Provide the (X, Y) coordinate of the cell's center where the given text is located.  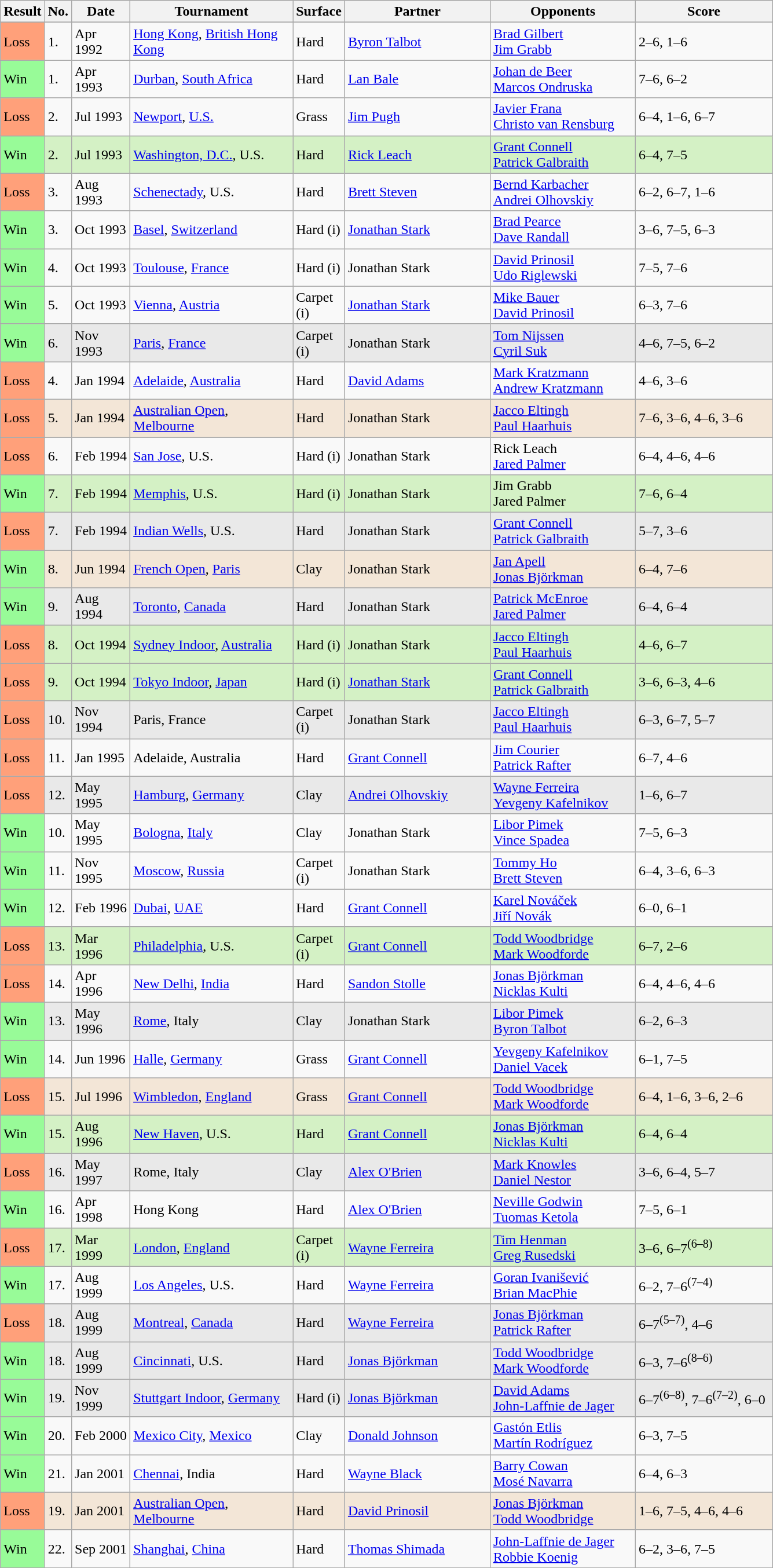
Durban, South Africa (212, 79)
San Jose, U.S. (212, 455)
7–6, 3–6, 4–6, 3–6 (704, 418)
Javier Frana Christo van Rensburg (563, 117)
Sydney Indoor, Australia (212, 644)
Andrei Olhovskiy (417, 795)
3–6, 6–3, 4–6 (704, 682)
London, England (212, 1248)
7–5, 6–1 (704, 1209)
Jan 1995 (101, 758)
6–3, 7–6 (704, 305)
May 1996 (101, 1021)
Byron Talbot (417, 42)
Neville Godwin Tuomas Ketola (563, 1209)
David Adams (417, 380)
6–7(5–7), 4–6 (704, 1323)
3–6, 6–4, 5–7 (704, 1172)
Mike Bauer David Prinosil (563, 305)
Wayne Black (417, 1474)
Tom Nijssen Cyril Suk (563, 343)
Libor Pimek Vince Spadea (563, 833)
Hamburg, Germany (212, 795)
22. (58, 1549)
Gastón Etlis Martín Rodríguez (563, 1435)
Bernd Karbacher Andrei Olhovskiy (563, 192)
Mar 1996 (101, 945)
1–6, 7–5, 4–6, 4–6 (704, 1511)
Nov 1995 (101, 870)
David Adams John-Laffnie de Jager (563, 1398)
4–6, 6–7 (704, 644)
Brad Pearce Dave Randall (563, 229)
Toronto, Canada (212, 607)
7–6, 6–2 (704, 79)
Jim Grabb Jared Palmer (563, 494)
7–5, 7–6 (704, 268)
Jim Courier Patrick Rafter (563, 758)
Sandon Stolle (417, 984)
Surface (319, 12)
Score (704, 12)
Los Angeles, U.S. (212, 1285)
Mark Kratzmann Andrew Kratzmann (563, 380)
Yevgeny Kafelnikov Daniel Vacek (563, 1059)
6–7, 4–6 (704, 758)
Barry Cowan Mosé Navarra (563, 1474)
Rick Leach Jared Palmer (563, 455)
Tommy Ho Brett Steven (563, 870)
Karel Nováček Jiří Novák (563, 908)
Goran Ivanišević Brian MacPhie (563, 1285)
6–3, 7–5 (704, 1435)
Apr 1998 (101, 1209)
6–3, 6–7, 5–7 (704, 719)
Jul 1996 (101, 1097)
Nov 1994 (101, 719)
No. (58, 12)
Feb 1996 (101, 908)
David Prinosil Udo Riglewski (563, 268)
6–4, 7–6 (704, 569)
Jun 1994 (101, 569)
Mark Knowles Daniel Nestor (563, 1172)
Patrick McEnroe Jared Palmer (563, 607)
Tim Henman Greg Rusedski (563, 1248)
4–6, 7–5, 6–2 (704, 343)
Bologna, Italy (212, 833)
6–4, 7–5 (704, 154)
Basel, Switzerland (212, 229)
6–1, 7–5 (704, 1059)
Cincinnati, U.S. (212, 1360)
Johan de Beer Marcos Ondruska (563, 79)
Wayne Ferreira Yevgeny Kafelnikov (563, 795)
Halle, Germany (212, 1059)
Partner (417, 12)
Date (101, 12)
Newport, U.S. (212, 117)
John-Laffnie de Jager Robbie Koenig (563, 1549)
New Haven, U.S. (212, 1134)
2–6, 1–6 (704, 42)
Rick Leach (417, 154)
Stuttgart Indoor, Germany (212, 1398)
Hong Kong (212, 1209)
French Open, Paris (212, 569)
New Delhi, India (212, 984)
Shanghai, China (212, 1549)
4–6, 3–6 (704, 380)
Sep 2001 (101, 1549)
6–7, 2–6 (704, 945)
Jim Pugh (417, 117)
Libor Pimek Byron Talbot (563, 1021)
Dubai, UAE (212, 908)
Memphis, U.S. (212, 494)
Philadelphia, U.S. (212, 945)
7–5, 6–3 (704, 833)
6–0, 6–1 (704, 908)
Jun 1996 (101, 1059)
21. (58, 1474)
3–6, 6–7(6–8) (704, 1248)
6–4, 6–3 (704, 1474)
Tournament (212, 12)
Moscow, Russia (212, 870)
6–2, 3–6, 7–5 (704, 1549)
Toulouse, France (212, 268)
Nov 1999 (101, 1398)
Aug 1994 (101, 607)
Aug 1993 (101, 192)
Indian Wells, U.S. (212, 532)
Vienna, Austria (212, 305)
Chennai, India (212, 1474)
Hong Kong, British Hong Kong (212, 42)
6–4, 1–6, 3–6, 2–6 (704, 1097)
David Prinosil (417, 1511)
Apr 1996 (101, 984)
6–2, 7–6(7–4) (704, 1285)
3–6, 7–5, 6–3 (704, 229)
Mexico City, Mexico (212, 1435)
Jan Apell Jonas Björkman (563, 569)
6–4, 3–6, 6–3 (704, 870)
Jonas Björkman Todd Woodbridge (563, 1511)
Brett Steven (417, 192)
Apr 1992 (101, 42)
6–2, 6–3 (704, 1021)
Jonas Björkman Patrick Rafter (563, 1323)
6–4, 1–6, 6–7 (704, 117)
Donald Johnson (417, 1435)
7–6, 6–4 (704, 494)
6–2, 6–7, 1–6 (704, 192)
Thomas Shimada (417, 1549)
Nov 1993 (101, 343)
Tokyo Indoor, Japan (212, 682)
Result (23, 12)
Feb 2000 (101, 1435)
Schenectady, U.S. (212, 192)
Apr 1993 (101, 79)
Opponents (563, 12)
Mar 1999 (101, 1248)
May 1997 (101, 1172)
Montreal, Canada (212, 1323)
20. (58, 1435)
Washington, D.C., U.S. (212, 154)
Aug 1996 (101, 1134)
Brad Gilbert Jim Grabb (563, 42)
6–3, 7–6(8–6) (704, 1360)
6–7(6–8), 7–6(7–2), 6–0 (704, 1398)
5–7, 3–6 (704, 532)
Wimbledon, England (212, 1097)
1–6, 6–7 (704, 795)
Lan Bale (417, 79)
